Search for the cell housing the specified text and yield its (X, Y) center coordinate. 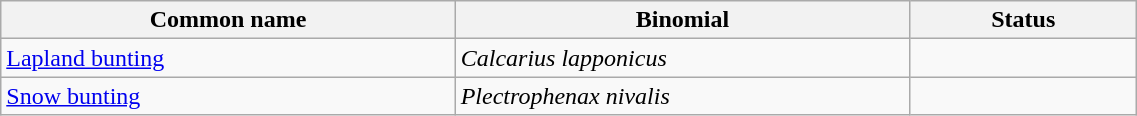
Plectrophenax nivalis (682, 96)
Lapland bunting (228, 58)
Status (1024, 20)
Snow bunting (228, 96)
Calcarius lapponicus (682, 58)
Binomial (682, 20)
Common name (228, 20)
